Capture the cell that displays the provided text and extract its [x, y] central coordinate. 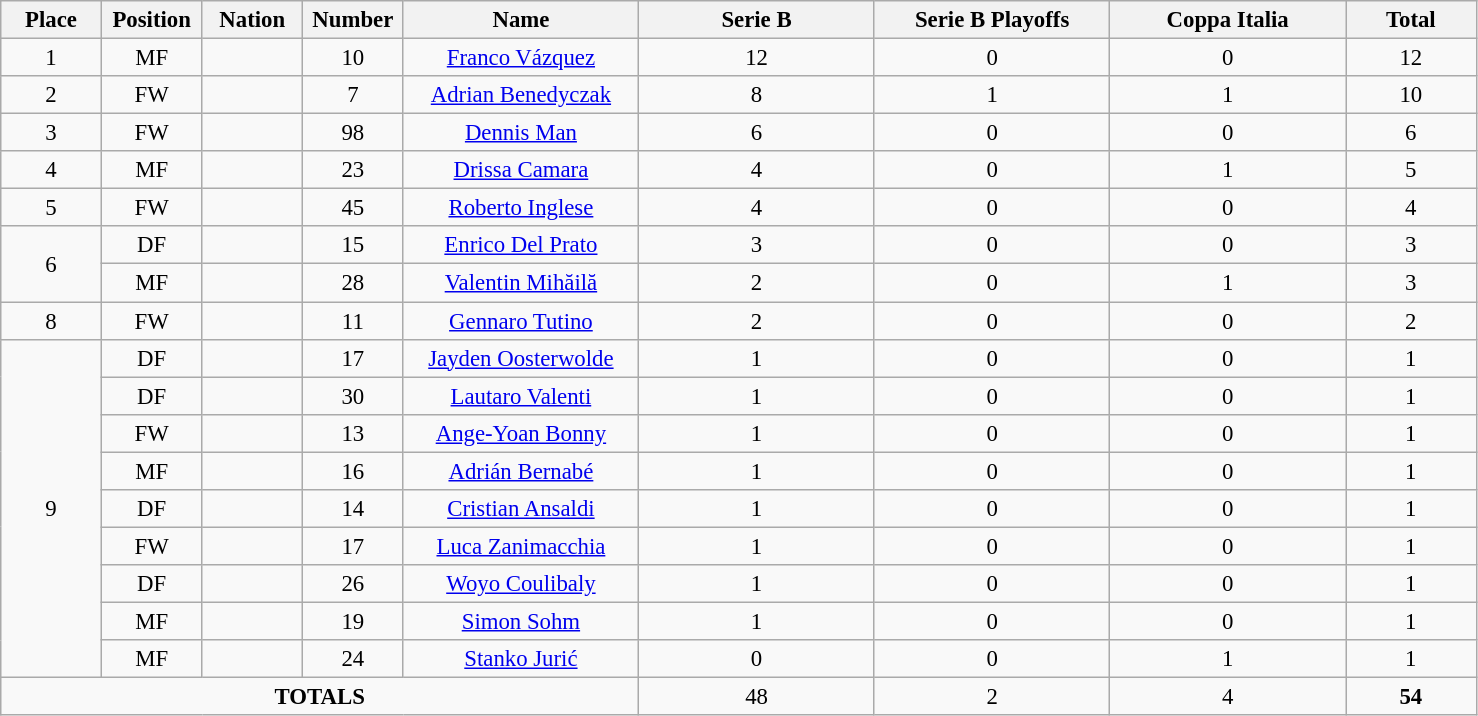
30 [354, 396]
23 [354, 170]
48 [757, 697]
Serie B [757, 20]
11 [354, 321]
Roberto Inglese [521, 208]
13 [354, 433]
Enrico Del Prato [521, 245]
Total [1412, 20]
Dennis Man [521, 133]
Franco Vázquez [521, 58]
Drissa Camara [521, 170]
45 [354, 208]
Gennaro Tutino [521, 321]
Jayden Oosterwolde [521, 358]
Number [354, 20]
Adrian Benedyczak [521, 95]
Valentin Mihăilă [521, 283]
9 [52, 508]
Cristian Ansaldi [521, 509]
TOTALS [320, 697]
14 [354, 509]
Place [52, 20]
Simon Sohm [521, 621]
24 [354, 659]
Luca Zanimacchia [521, 546]
Name [521, 20]
Ange-Yoan Bonny [521, 433]
Serie B Playoffs [992, 20]
Position [152, 20]
98 [354, 133]
7 [354, 95]
Woyo Coulibaly [521, 584]
26 [354, 584]
Nation [252, 20]
16 [354, 471]
Coppa Italia [1228, 20]
Stanko Jurić [521, 659]
Adrián Bernabé [521, 471]
54 [1412, 697]
Lautaro Valenti [521, 396]
28 [354, 283]
15 [354, 245]
19 [354, 621]
